Search for the cell housing the specified text and yield its [x, y] center coordinate. 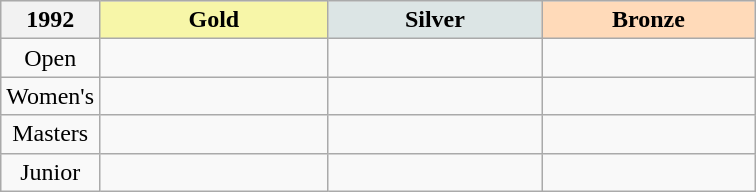
Masters [50, 134]
Bronze [649, 20]
1992 [50, 20]
Women's [50, 96]
Gold [214, 20]
Open [50, 58]
Junior [50, 172]
Silver [435, 20]
